Provide the [X, Y] coordinate of the cell's center where the given text is located.  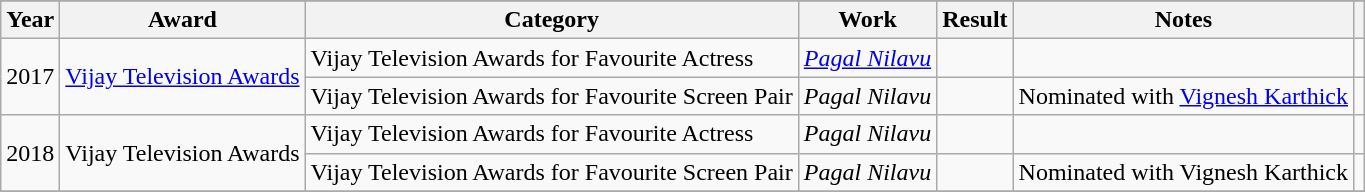
2018 [30, 153]
2017 [30, 77]
Work [867, 20]
Award [182, 20]
Notes [1183, 20]
Year [30, 20]
Category [552, 20]
Result [975, 20]
